Search for the cell housing the specified text and yield its [X, Y] center coordinate. 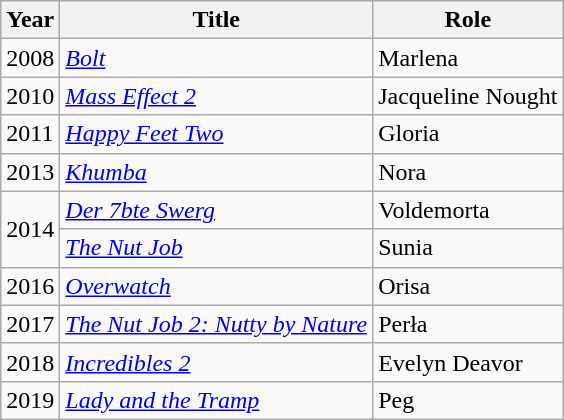
Incredibles 2 [216, 362]
2018 [30, 362]
2017 [30, 324]
Role [468, 20]
Overwatch [216, 286]
2011 [30, 134]
Voldemorta [468, 210]
Orisa [468, 286]
Lady and the Tramp [216, 400]
Sunia [468, 248]
Nora [468, 172]
The Nut Job [216, 248]
2008 [30, 58]
2013 [30, 172]
The Nut Job 2: Nutty by Nature [216, 324]
Jacqueline Nought [468, 96]
2010 [30, 96]
Der 7bte Swerg [216, 210]
Gloria [468, 134]
Year [30, 20]
Title [216, 20]
Happy Feet Two [216, 134]
Peg [468, 400]
Mass Effect 2 [216, 96]
Bolt [216, 58]
2016 [30, 286]
Marlena [468, 58]
2019 [30, 400]
Evelyn Deavor [468, 362]
Perła [468, 324]
Khumba [216, 172]
2014 [30, 229]
